Output the [x, y] coordinate of the center of the cell containing the given text.  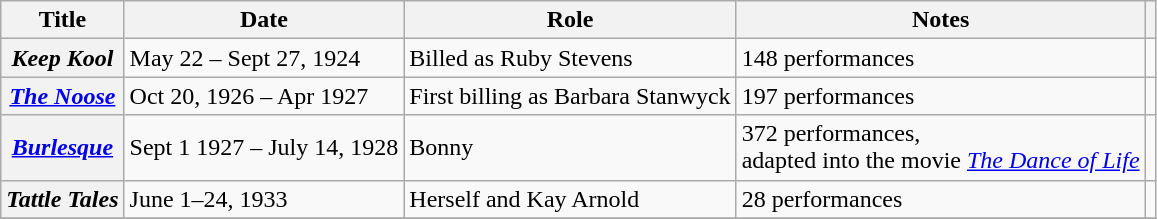
Burlesque [62, 148]
372 performances,adapted into the movie The Dance of Life [940, 148]
28 performances [940, 199]
Sept 1 1927 – July 14, 1928 [264, 148]
Notes [940, 20]
Title [62, 20]
148 performances [940, 58]
First billing as Barbara Stanwyck [570, 96]
Herself and Kay Arnold [570, 199]
June 1–24, 1933 [264, 199]
Role [570, 20]
Keep Kool [62, 58]
Date [264, 20]
Tattle Tales [62, 199]
Billed as Ruby Stevens [570, 58]
May 22 – Sept 27, 1924 [264, 58]
The Noose [62, 96]
Bonny [570, 148]
Oct 20, 1926 – Apr 1927 [264, 96]
197 performances [940, 96]
